Pinpoint the cell where the given text exists, returning its (x, y) midpoint coordinate. 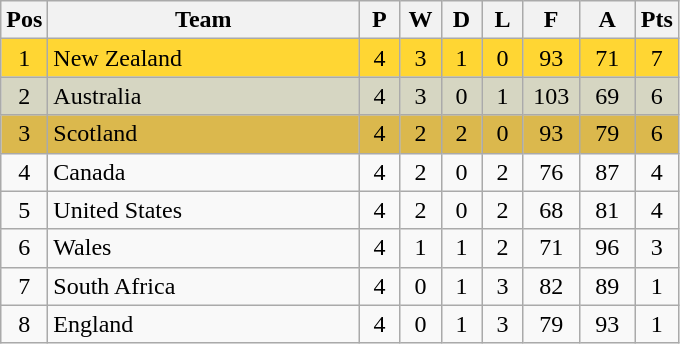
89 (607, 286)
81 (607, 210)
Pts (656, 20)
A (607, 20)
F (551, 20)
8 (24, 324)
Pos (24, 20)
96 (607, 248)
68 (551, 210)
United States (204, 210)
W (420, 20)
South Africa (204, 286)
D (462, 20)
Scotland (204, 134)
69 (607, 96)
Canada (204, 172)
New Zealand (204, 58)
Australia (204, 96)
103 (551, 96)
5 (24, 210)
England (204, 324)
L (502, 20)
82 (551, 286)
Team (204, 20)
87 (607, 172)
Wales (204, 248)
76 (551, 172)
P (380, 20)
